Find where the given text appears and provide that cell's center as (x, y) coordinate. 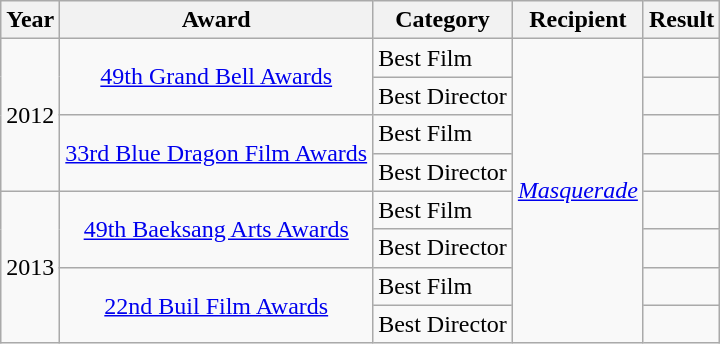
Year (30, 20)
49th Baeksang Arts Awards (216, 229)
2012 (30, 115)
33rd Blue Dragon Film Awards (216, 153)
49th Grand Bell Awards (216, 77)
Category (443, 20)
Recipient (578, 20)
22nd Buil Film Awards (216, 305)
Masquerade (578, 191)
2013 (30, 267)
Award (216, 20)
Result (681, 20)
